Capture the cell that displays the provided text and extract its [X, Y] central coordinate. 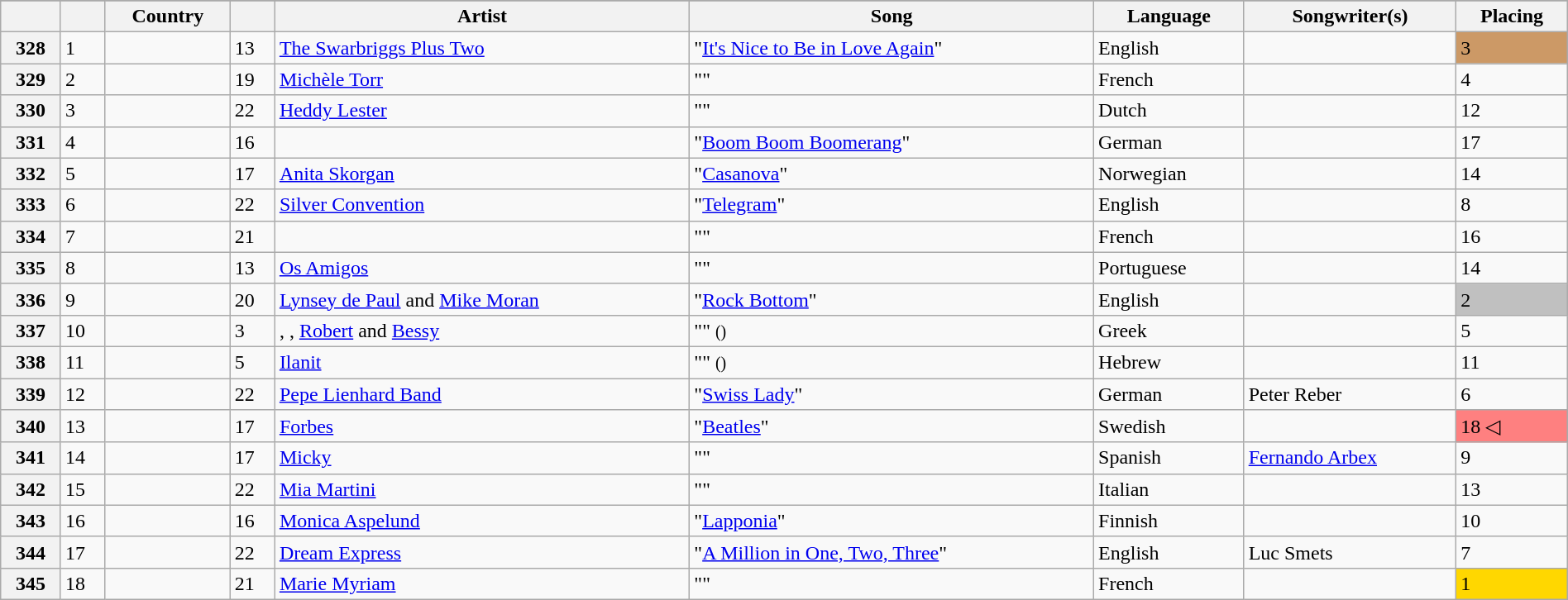
337 [31, 331]
19 [252, 79]
342 [31, 489]
"Telegram" [892, 205]
Micky [481, 458]
15 [83, 489]
338 [31, 362]
"Rock Bottom" [892, 299]
Song [892, 17]
Forbes [481, 426]
Dream Express [481, 552]
Portuguese [1169, 268]
Marie Myriam [481, 583]
"A Million in One, Two, Three" [892, 552]
"Casanova" [892, 174]
Ilanit [481, 362]
"Lapponia" [892, 521]
Mia Martini [481, 489]
341 [31, 458]
, , Robert and Bessy [481, 331]
331 [31, 142]
Spanish [1169, 458]
336 [31, 299]
339 [31, 394]
Hebrew [1169, 362]
Language [1169, 17]
Pepe Lienhard Band [481, 394]
Anita Skorgan [481, 174]
Italian [1169, 489]
18 ◁ [1512, 426]
Norwegian [1169, 174]
Heddy Lester [481, 111]
345 [31, 583]
Silver Convention [481, 205]
Peter Reber [1350, 394]
Monica Aspelund [481, 521]
18 [83, 583]
Placing [1512, 17]
Swedish [1169, 426]
343 [31, 521]
332 [31, 174]
328 [31, 48]
340 [31, 426]
Michèle Torr [481, 79]
"Boom Boom Boomerang" [892, 142]
Lynsey de Paul and Mike Moran [481, 299]
Os Amigos [481, 268]
Greek [1169, 331]
Songwriter(s) [1350, 17]
The Swarbriggs Plus Two [481, 48]
335 [31, 268]
344 [31, 552]
Fernando Arbex [1350, 458]
333 [31, 205]
"Beatles" [892, 426]
334 [31, 236]
Artist [481, 17]
Finnish [1169, 521]
20 [252, 299]
Country [167, 17]
"Swiss Lady" [892, 394]
329 [31, 79]
Dutch [1169, 111]
Luc Smets [1350, 552]
330 [31, 111]
"It's Nice to Be in Love Again" [892, 48]
